From the cell containing the given text, extract its center point as (x, y) coordinate. 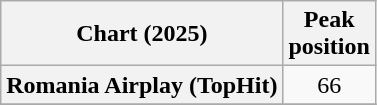
Chart (2025) (142, 34)
Peak position (329, 34)
Romania Airplay (TopHit) (142, 85)
66 (329, 85)
